Extract the [X, Y] coordinate from the center of the cell holding the provided text.  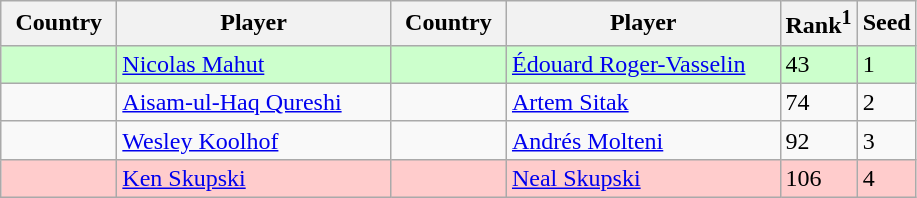
74 [818, 102]
3 [886, 140]
Andrés Molteni [643, 140]
4 [886, 178]
Artem Sitak [643, 102]
Wesley Koolhof [254, 140]
106 [818, 178]
92 [818, 140]
2 [886, 102]
Nicolas Mahut [254, 64]
Seed [886, 24]
1 [886, 64]
Ken Skupski [254, 178]
Neal Skupski [643, 178]
Rank1 [818, 24]
Édouard Roger-Vasselin [643, 64]
Aisam-ul-Haq Qureshi [254, 102]
43 [818, 64]
